Return the [x, y] coordinate for the center point of the cell that contains the specified text.  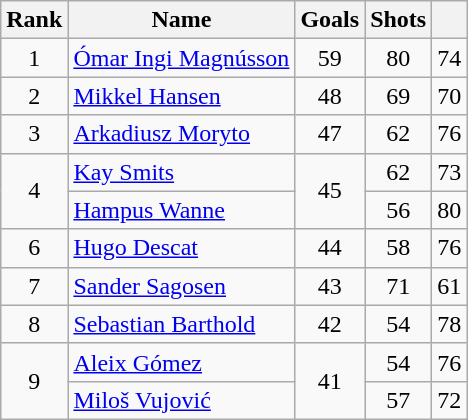
9 [34, 381]
44 [330, 248]
Hampus Wanne [182, 210]
4 [34, 191]
8 [34, 324]
47 [330, 134]
42 [330, 324]
Rank [34, 20]
43 [330, 286]
Hugo Descat [182, 248]
1 [34, 58]
57 [398, 400]
61 [450, 286]
45 [330, 191]
Arkadiusz Moryto [182, 134]
Sebastian Barthold [182, 324]
73 [450, 172]
6 [34, 248]
69 [398, 96]
59 [330, 58]
Shots [398, 20]
Aleix Gómez [182, 362]
Miloš Vujović [182, 400]
Goals [330, 20]
71 [398, 286]
78 [450, 324]
58 [398, 248]
41 [330, 381]
72 [450, 400]
Sander Sagosen [182, 286]
3 [34, 134]
Kay Smits [182, 172]
2 [34, 96]
48 [330, 96]
Name [182, 20]
7 [34, 286]
Mikkel Hansen [182, 96]
56 [398, 210]
70 [450, 96]
Ómar Ingi Magnússon [182, 58]
74 [450, 58]
